Pinpoint the cell where the given text exists, returning its [X, Y] midpoint coordinate. 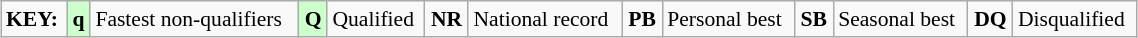
DQ [990, 19]
Personal best [728, 19]
KEY: [34, 19]
Seasonal best [900, 19]
Fastest non-qualifiers [194, 19]
q [78, 19]
SB [814, 19]
NR [447, 19]
National record [545, 19]
Disqualified [1075, 19]
Q [314, 19]
PB [642, 19]
Qualified [376, 19]
